Scan for the cell matching the given text and deliver its [X, Y] coordinate at center. 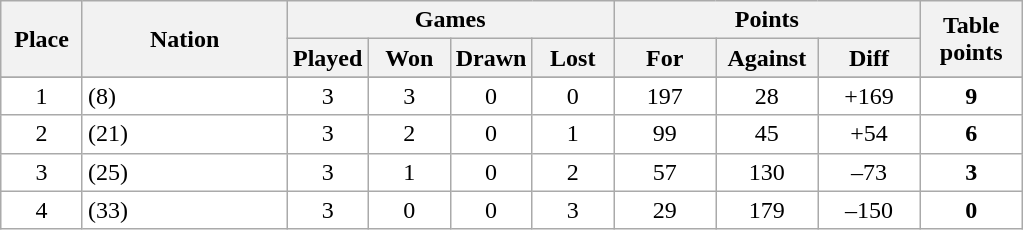
Played [328, 58]
Place [42, 39]
130 [767, 172]
Lost [573, 58]
4 [42, 210]
Games [450, 20]
29 [665, 210]
197 [665, 96]
–73 [869, 172]
Diff [869, 58]
Won [409, 58]
45 [767, 134]
(8) [184, 96]
Points [767, 20]
57 [665, 172]
Tablepoints [971, 39]
Against [767, 58]
28 [767, 96]
9 [971, 96]
+54 [869, 134]
179 [767, 210]
(25) [184, 172]
99 [665, 134]
–150 [869, 210]
6 [971, 134]
For [665, 58]
+169 [869, 96]
Drawn [491, 58]
Nation [184, 39]
(21) [184, 134]
(33) [184, 210]
